Search for the cell housing the specified text and yield its [X, Y] center coordinate. 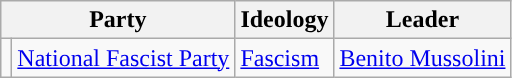
Benito Mussolini [422, 58]
Leader [422, 20]
Party [118, 20]
Ideology [284, 20]
Fascism [284, 58]
National Fascist Party [124, 58]
